From the cell containing the given text, extract its center point as (X, Y) coordinate. 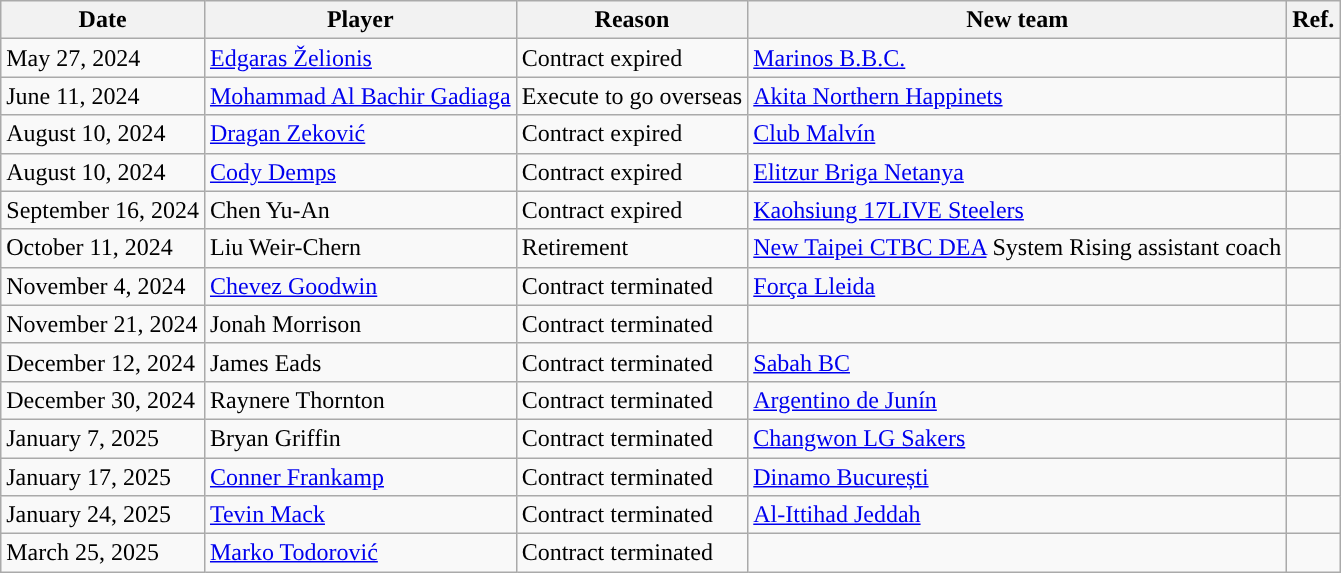
Argentino de Junín (1018, 400)
Sabah BC (1018, 362)
Date (103, 20)
Reason (632, 20)
October 11, 2024 (103, 248)
September 16, 2024 (103, 210)
Edgaras Želionis (360, 58)
January 17, 2025 (103, 477)
Jonah Morrison (360, 324)
Chevez Goodwin (360, 286)
Retirement (632, 248)
June 11, 2024 (103, 96)
Al-Ittihad Jeddah (1018, 515)
Dragan Zeković (360, 134)
Mohammad Al Bachir Gadiaga (360, 96)
James Eads (360, 362)
New Taipei CTBC DEA System Rising assistant coach (1018, 248)
Marinos B.B.C. (1018, 58)
January 24, 2025 (103, 515)
Cody Demps (360, 172)
Ref. (1314, 20)
March 25, 2025 (103, 553)
December 12, 2024 (103, 362)
Raynere Thornton (360, 400)
Dinamo București (1018, 477)
Tevin Mack (360, 515)
Conner Frankamp (360, 477)
Player (360, 20)
Marko Todorović (360, 553)
Kaohsiung 17LIVE Steelers (1018, 210)
Club Malvín (1018, 134)
Bryan Griffin (360, 438)
Chen Yu-An (360, 210)
Changwon LG Sakers (1018, 438)
Akita Northern Happinets (1018, 96)
January 7, 2025 (103, 438)
May 27, 2024 (103, 58)
Liu Weir-Chern (360, 248)
Força Lleida (1018, 286)
Execute to go overseas (632, 96)
New team (1018, 20)
November 21, 2024 (103, 324)
Elitzur Briga Netanya (1018, 172)
November 4, 2024 (103, 286)
December 30, 2024 (103, 400)
